Provide the [X, Y] coordinate of the cell's center where the given text is located.  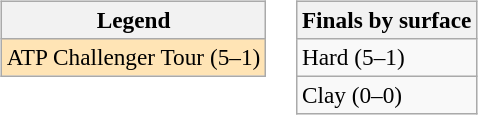
ATP Challenger Tour (5–1) [133, 57]
Clay (0–0) [387, 95]
Finals by surface [387, 20]
Legend [133, 20]
Hard (5–1) [387, 57]
